From the cell containing the given text, extract its center point as (X, Y) coordinate. 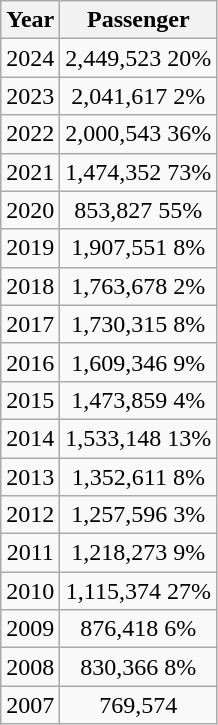
2007 (30, 705)
2011 (30, 553)
Passenger (138, 20)
2016 (30, 362)
2015 (30, 400)
1,907,551 8% (138, 248)
2022 (30, 134)
2,000,543 36% (138, 134)
2,449,523 20% (138, 58)
2014 (30, 438)
853,827 55% (138, 210)
1,218,273 9% (138, 553)
2009 (30, 629)
2017 (30, 324)
2023 (30, 96)
1,474,352 73% (138, 172)
2013 (30, 477)
2024 (30, 58)
1,730,315 8% (138, 324)
1,352,611 8% (138, 477)
1,115,374 27% (138, 591)
1,473,859 4% (138, 400)
830,366 8% (138, 667)
2018 (30, 286)
2008 (30, 667)
769,574 (138, 705)
1,609,346 9% (138, 362)
2012 (30, 515)
2010 (30, 591)
2021 (30, 172)
876,418 6% (138, 629)
2020 (30, 210)
1,533,148 13% (138, 438)
Year (30, 20)
1,763,678 2% (138, 286)
2019 (30, 248)
1,257,596 3% (138, 515)
2,041,617 2% (138, 96)
